Detect which cell encompasses the target text, then output its (x, y) center coordinate. 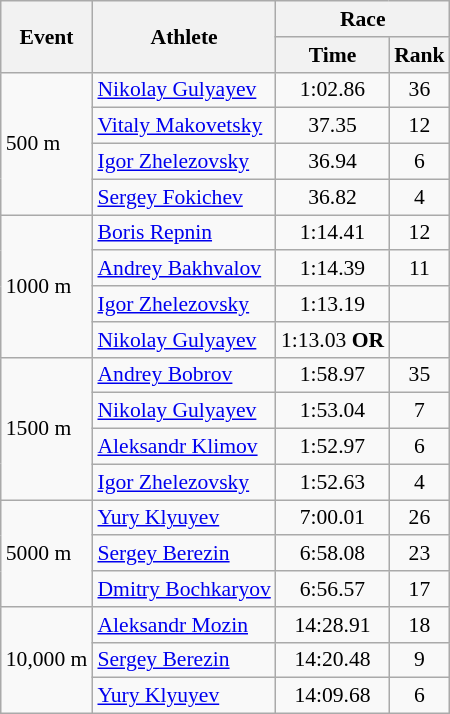
Andrey Bakhvalov (184, 269)
36.82 (332, 197)
1:13.03 OR (332, 340)
23 (420, 554)
14:09.68 (332, 696)
1:52.63 (332, 482)
14:28.91 (332, 625)
35 (420, 375)
500 m (47, 143)
Rank (420, 55)
9 (420, 660)
Time (332, 55)
1:02.86 (332, 90)
Aleksandr Klimov (184, 447)
6:56.57 (332, 589)
10,000 m (47, 660)
6:58.08 (332, 554)
14:20.48 (332, 660)
36 (420, 90)
36.94 (332, 162)
Aleksandr Mozin (184, 625)
26 (420, 518)
1:13.19 (332, 304)
Sergey Fokichev (184, 197)
7 (420, 411)
1:14.39 (332, 269)
Dmitry Bochkaryov (184, 589)
Vitaly Makovetsky (184, 126)
17 (420, 589)
1:58.97 (332, 375)
7:00.01 (332, 518)
1:53.04 (332, 411)
Boris Repnin (184, 233)
Andrey Bobrov (184, 375)
1:14.41 (332, 233)
Race (363, 19)
11 (420, 269)
5000 m (47, 554)
1500 m (47, 428)
Athlete (184, 36)
1000 m (47, 286)
37.35 (332, 126)
Event (47, 36)
1:52.97 (332, 447)
18 (420, 625)
